Find where the given text appears and provide that cell's center as [x, y] coordinate. 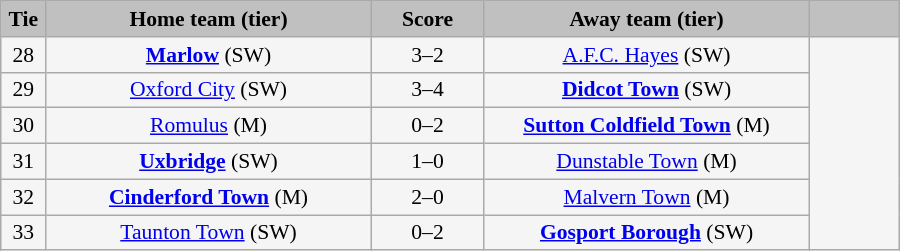
30 [24, 126]
2–0 [427, 197]
Malvern Town (M) [647, 197]
Dunstable Town (M) [647, 162]
33 [24, 233]
Didcot Town (SW) [647, 90]
3–2 [427, 55]
Gosport Borough (SW) [647, 233]
Home team (tier) [209, 19]
A.F.C. Hayes (SW) [647, 55]
1–0 [427, 162]
32 [24, 197]
Uxbridge (SW) [209, 162]
Sutton Coldfield Town (M) [647, 126]
3–4 [427, 90]
29 [24, 90]
Taunton Town (SW) [209, 233]
Romulus (M) [209, 126]
Tie [24, 19]
31 [24, 162]
Score [427, 19]
Marlow (SW) [209, 55]
28 [24, 55]
Cinderford Town (M) [209, 197]
Away team (tier) [647, 19]
Oxford City (SW) [209, 90]
